Output the [x, y] coordinate of the center of the cell containing the given text.  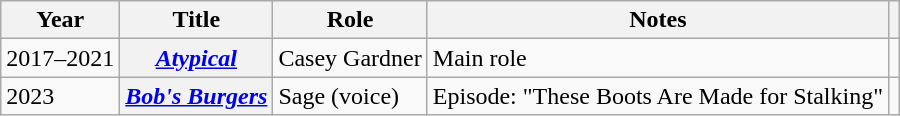
Notes [658, 20]
Role [350, 20]
Episode: "These Boots Are Made for Stalking" [658, 96]
2023 [60, 96]
Sage (voice) [350, 96]
Main role [658, 58]
Year [60, 20]
Casey Gardner [350, 58]
2017–2021 [60, 58]
Bob's Burgers [196, 96]
Title [196, 20]
Atypical [196, 58]
